Provide the [X, Y] coordinate of the cell's center where the given text is located.  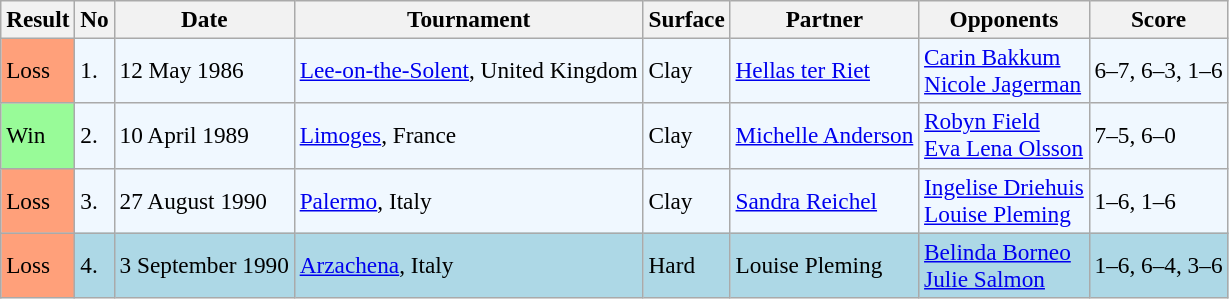
No [94, 19]
Michelle Anderson [824, 136]
Lee-on-the-Solent, United Kingdom [468, 70]
27 August 1990 [204, 200]
3. [94, 200]
Date [204, 19]
10 April 1989 [204, 136]
Score [1158, 19]
1–6, 1–6 [1158, 200]
2. [94, 136]
1–6, 6–4, 3–6 [1158, 264]
Opponents [1004, 19]
Hard [686, 264]
7–5, 6–0 [1158, 136]
Sandra Reichel [824, 200]
Robyn Field Eva Lena Olsson [1004, 136]
12 May 1986 [204, 70]
Partner [824, 19]
Win [38, 136]
Belinda Borneo Julie Salmon [1004, 264]
Ingelise Driehuis Louise Pleming [1004, 200]
3 September 1990 [204, 264]
4. [94, 264]
Arzachena, Italy [468, 264]
Hellas ter Riet [824, 70]
Palermo, Italy [468, 200]
Louise Pleming [824, 264]
Surface [686, 19]
6–7, 6–3, 1–6 [1158, 70]
Tournament [468, 19]
Result [38, 19]
Carin Bakkum Nicole Jagerman [1004, 70]
1. [94, 70]
Limoges, France [468, 136]
